Search for the cell housing the specified text and yield its (X, Y) center coordinate. 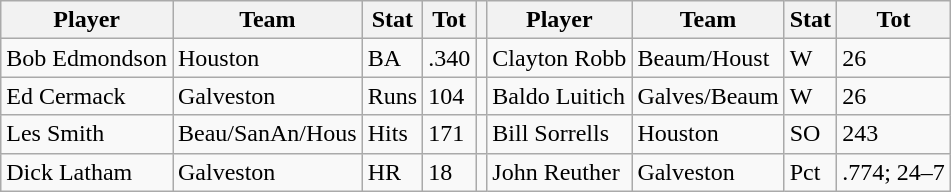
.340 (450, 58)
Baldo Luitich (560, 96)
Bob Edmondson (87, 58)
104 (450, 96)
171 (450, 134)
Dick Latham (87, 172)
18 (450, 172)
Ed Cermack (87, 96)
Beaum/Houst (708, 58)
Beau/SanAn/Hous (267, 134)
Pct (810, 172)
243 (894, 134)
Clayton Robb (560, 58)
BA (392, 58)
SO (810, 134)
.774; 24–7 (894, 172)
Galves/Beaum (708, 96)
Les Smith (87, 134)
Hits (392, 134)
HR (392, 172)
Bill Sorrells (560, 134)
John Reuther (560, 172)
Runs (392, 96)
